Output the [X, Y] coordinate of the center of the cell containing the given text.  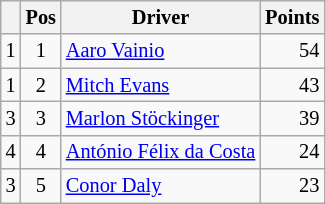
43 [292, 85]
Aaro Vainio [160, 51]
Pos [41, 17]
Mitch Evans [160, 85]
54 [292, 51]
Marlon Stöckinger [160, 118]
2 [41, 85]
23 [292, 186]
5 [41, 186]
Points [292, 17]
39 [292, 118]
Conor Daly [160, 186]
24 [292, 152]
Driver [160, 17]
António Félix da Costa [160, 152]
